Identify which cell holds the provided text, then report its [X, Y] central coordinate. 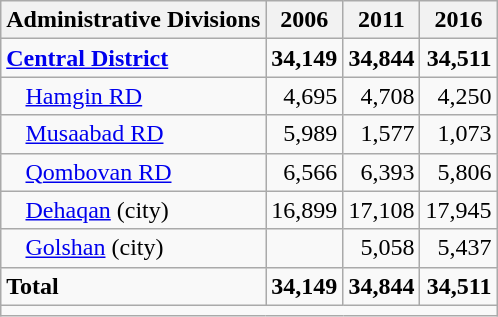
2011 [382, 20]
Golshan (city) [134, 248]
2006 [304, 20]
4,708 [382, 96]
Musaabad RD [134, 134]
6,393 [382, 172]
17,108 [382, 210]
16,899 [304, 210]
5,806 [458, 172]
5,058 [382, 248]
1,577 [382, 134]
Central District [134, 58]
Qombovan RD [134, 172]
Dehaqan (city) [134, 210]
5,437 [458, 248]
2016 [458, 20]
4,250 [458, 96]
Total [134, 286]
6,566 [304, 172]
1,073 [458, 134]
Hamgin RD [134, 96]
5,989 [304, 134]
17,945 [458, 210]
4,695 [304, 96]
Administrative Divisions [134, 20]
